Determine the (x, y) coordinate at the center of the cell enclosing the given text.  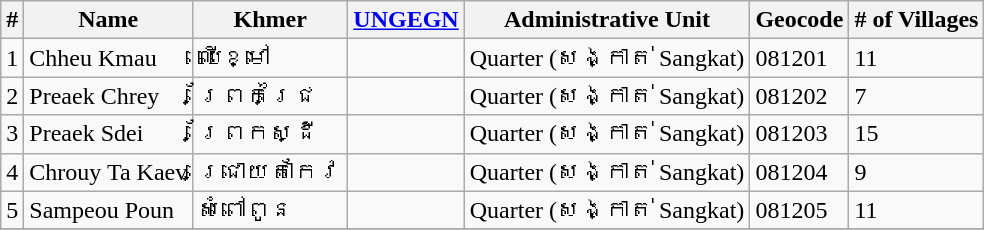
7 (916, 96)
ព្រែកជ្រៃ (270, 96)
ជ្រោយតាកែវ (270, 172)
Chrouy Ta Kaev (108, 172)
3 (12, 134)
9 (916, 172)
Khmer (270, 20)
081203 (800, 134)
# of Villages (916, 20)
Preaek Sdei (108, 134)
081204 (800, 172)
081205 (800, 210)
081202 (800, 96)
Geocode (800, 20)
2 (12, 96)
Sampeou Poun (108, 210)
Preaek Chrey (108, 96)
Chheu Kmau (108, 58)
5 (12, 210)
Administrative Unit (607, 20)
081201 (800, 58)
# (12, 20)
Name (108, 20)
ព្រែកស្ដី (270, 134)
ឈើខ្មៅ (270, 58)
សំពៅពូន (270, 210)
UNGEGN (406, 20)
4 (12, 172)
1 (12, 58)
15 (916, 134)
